Provide the [x, y] coordinate of the cell's center where the given text is located.  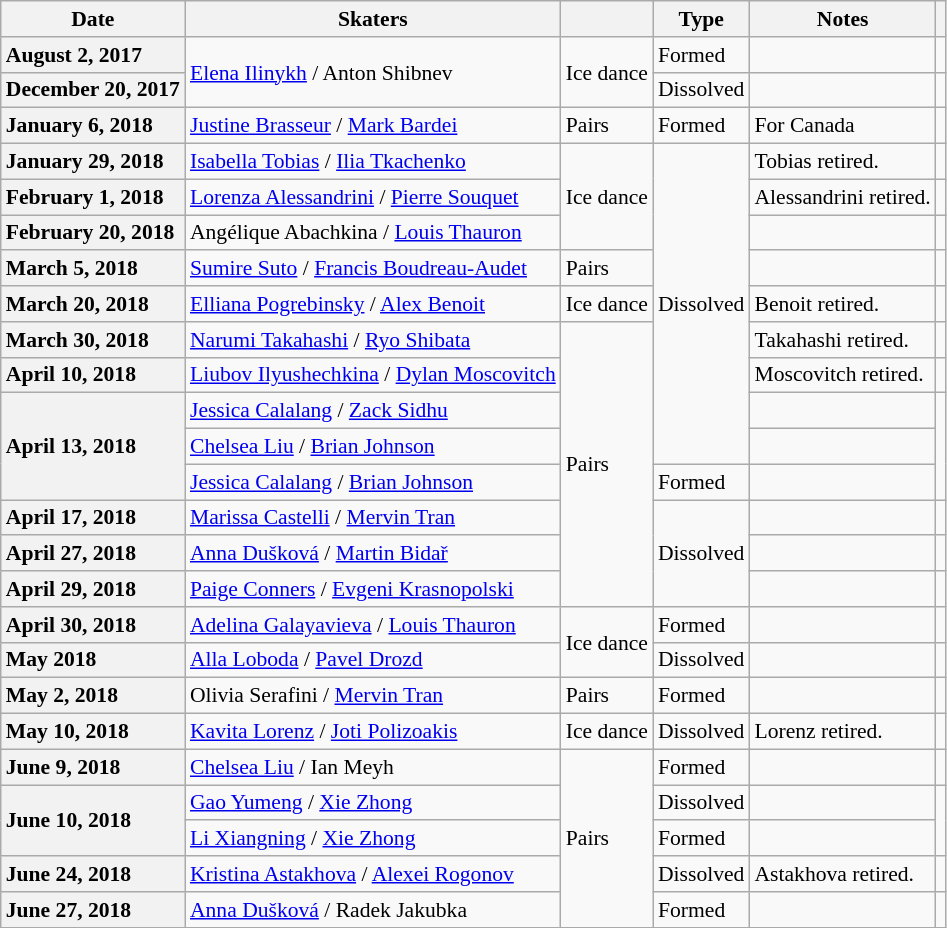
April 29, 2018 [93, 589]
Olivia Serafini / Mervin Tran [373, 696]
Lorenz retired. [842, 732]
Tobias retired. [842, 162]
Notes [842, 19]
June 9, 2018 [93, 767]
Justine Brasseur / Mark Bardei [373, 126]
Jessica Calalang / Brian Johnson [373, 482]
Elliana Pogrebinsky / Alex Benoit [373, 304]
April 17, 2018 [93, 518]
Type [701, 19]
Li Xiangning / Xie Zhong [373, 839]
Isabella Tobias / Ilia Tkachenko [373, 162]
Angélique Abachkina / Louis Thauron [373, 233]
Narumi Takahashi / Ryo Shibata [373, 340]
Lorenza Alessandrini / Pierre Souquet [373, 197]
May 2, 2018 [93, 696]
February 1, 2018 [93, 197]
December 20, 2017 [93, 90]
Liubov Ilyushechkina / Dylan Moscovitch [373, 375]
Chelsea Liu / Ian Meyh [373, 767]
Takahashi retired. [842, 340]
May 10, 2018 [93, 732]
Alessandrini retired. [842, 197]
June 10, 2018 [93, 820]
For Canada [842, 126]
Anna Dušková / Radek Jakubka [373, 910]
Benoit retired. [842, 304]
March 30, 2018 [93, 340]
Adelina Galayavieva / Louis Thauron [373, 625]
February 20, 2018 [93, 233]
Alla Loboda / Pavel Drozd [373, 660]
Skaters [373, 19]
Elena Ilinykh / Anton Shibnev [373, 72]
April 13, 2018 [93, 446]
March 5, 2018 [93, 269]
Kristina Astakhova / Alexei Rogonov [373, 874]
April 10, 2018 [93, 375]
Astakhova retired. [842, 874]
April 27, 2018 [93, 554]
May 2018 [93, 660]
Paige Conners / Evgeni Krasnopolski [373, 589]
Gao Yumeng / Xie Zhong [373, 803]
Marissa Castelli / Mervin Tran [373, 518]
Anna Dušková / Martin Bidař [373, 554]
August 2, 2017 [93, 55]
June 24, 2018 [93, 874]
Sumire Suto / Francis Boudreau-Audet [373, 269]
January 6, 2018 [93, 126]
Date [93, 19]
Kavita Lorenz / Joti Polizoakis [373, 732]
April 30, 2018 [93, 625]
January 29, 2018 [93, 162]
Moscovitch retired. [842, 375]
Jessica Calalang / Zack Sidhu [373, 411]
June 27, 2018 [93, 910]
March 20, 2018 [93, 304]
Chelsea Liu / Brian Johnson [373, 447]
